Identify which cell holds the provided text, then report its (X, Y) central coordinate. 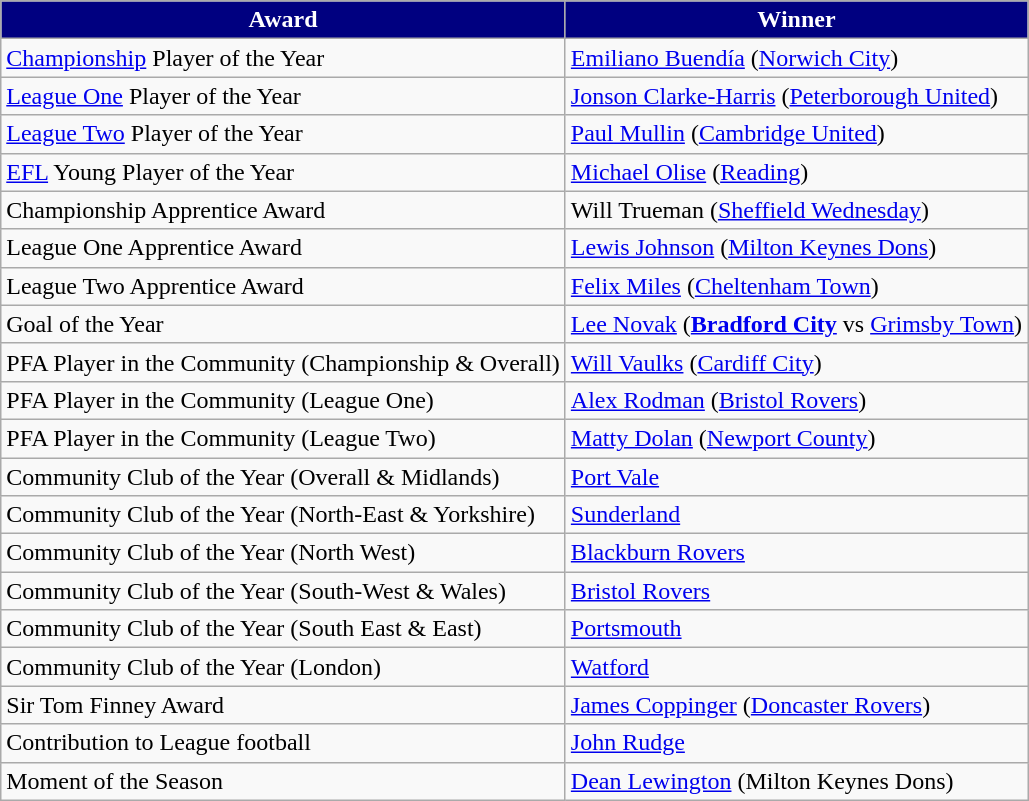
Contribution to League football (284, 743)
Will Trueman (Sheffield Wednesday) (796, 210)
Championship Apprentice Award (284, 210)
Emiliano Buendía (Norwich City) (796, 58)
Will Vaulks (Cardiff City) (796, 362)
Award (284, 20)
EFL Young Player of the Year (284, 172)
Community Club of the Year (London) (284, 667)
Portsmouth (796, 629)
PFA Player in the Community (Championship & Overall) (284, 362)
Bristol Rovers (796, 591)
League One Player of the Year (284, 96)
Lee Novak (Bradford City vs Grimsby Town) (796, 324)
Michael Olise (Reading) (796, 172)
Community Club of the Year (South East & East) (284, 629)
Community Club of the Year (South-West & Wales) (284, 591)
Moment of the Season (284, 781)
Blackburn Rovers (796, 553)
Community Club of the Year (North West) (284, 553)
Dean Lewington (Milton Keynes Dons) (796, 781)
PFA Player in the Community (League One) (284, 400)
Goal of the Year (284, 324)
Jonson Clarke-Harris (Peterborough United) (796, 96)
League Two Player of the Year (284, 134)
James Coppinger (Doncaster Rovers) (796, 705)
Watford (796, 667)
Alex Rodman (Bristol Rovers) (796, 400)
League Two Apprentice Award (284, 286)
Community Club of the Year (North-East & Yorkshire) (284, 515)
Championship Player of the Year (284, 58)
Paul Mullin (Cambridge United) (796, 134)
Sir Tom Finney Award (284, 705)
Winner (796, 20)
Lewis Johnson (Milton Keynes Dons) (796, 248)
Port Vale (796, 477)
Sunderland (796, 515)
PFA Player in the Community (League Two) (284, 438)
Community Club of the Year (Overall & Midlands) (284, 477)
Felix Miles (Cheltenham Town) (796, 286)
John Rudge (796, 743)
League One Apprentice Award (284, 248)
Matty Dolan (Newport County) (796, 438)
